Find where the given text appears and provide that cell's center as [x, y] coordinate. 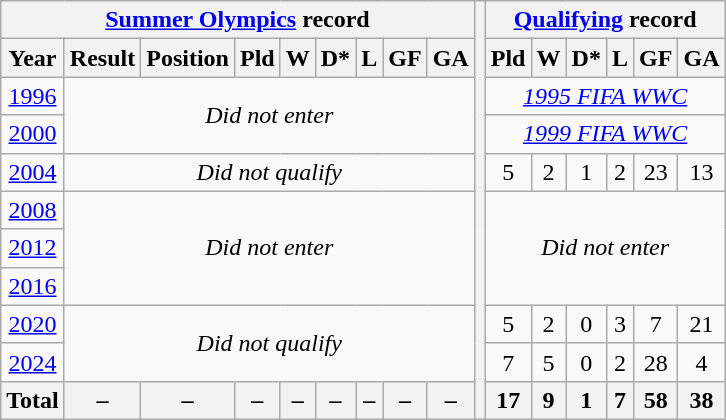
Position [188, 58]
1995 FIFA WWC [605, 96]
Total [33, 400]
2016 [33, 286]
2020 [33, 324]
1999 FIFA WWC [605, 134]
38 [702, 400]
2024 [33, 362]
2008 [33, 210]
28 [656, 362]
2004 [33, 172]
Result [102, 58]
13 [702, 172]
17 [508, 400]
2000 [33, 134]
2012 [33, 248]
1996 [33, 96]
Summer Olympics record [238, 20]
23 [656, 172]
21 [702, 324]
Qualifying record [605, 20]
3 [620, 324]
58 [656, 400]
9 [548, 400]
4 [702, 362]
Year [33, 58]
